For the text-containing cell, return its midpoint in [X, Y] coordinate format. 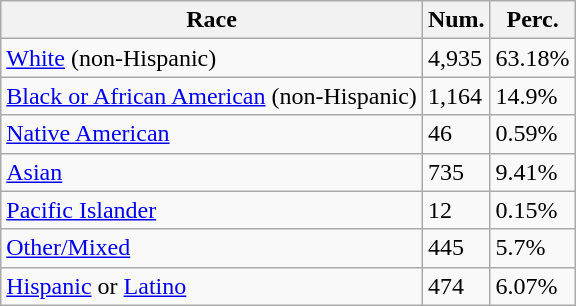
12 [456, 210]
474 [456, 286]
14.9% [532, 96]
1,164 [456, 96]
Native American [212, 134]
735 [456, 172]
Race [212, 20]
Perc. [532, 20]
Asian [212, 172]
White (non-Hispanic) [212, 58]
63.18% [532, 58]
445 [456, 248]
9.41% [532, 172]
Hispanic or Latino [212, 286]
Pacific Islander [212, 210]
4,935 [456, 58]
0.15% [532, 210]
46 [456, 134]
Num. [456, 20]
0.59% [532, 134]
Other/Mixed [212, 248]
6.07% [532, 286]
Black or African American (non-Hispanic) [212, 96]
5.7% [532, 248]
